Provide the (X, Y) coordinate of the cell's center where the given text is located.  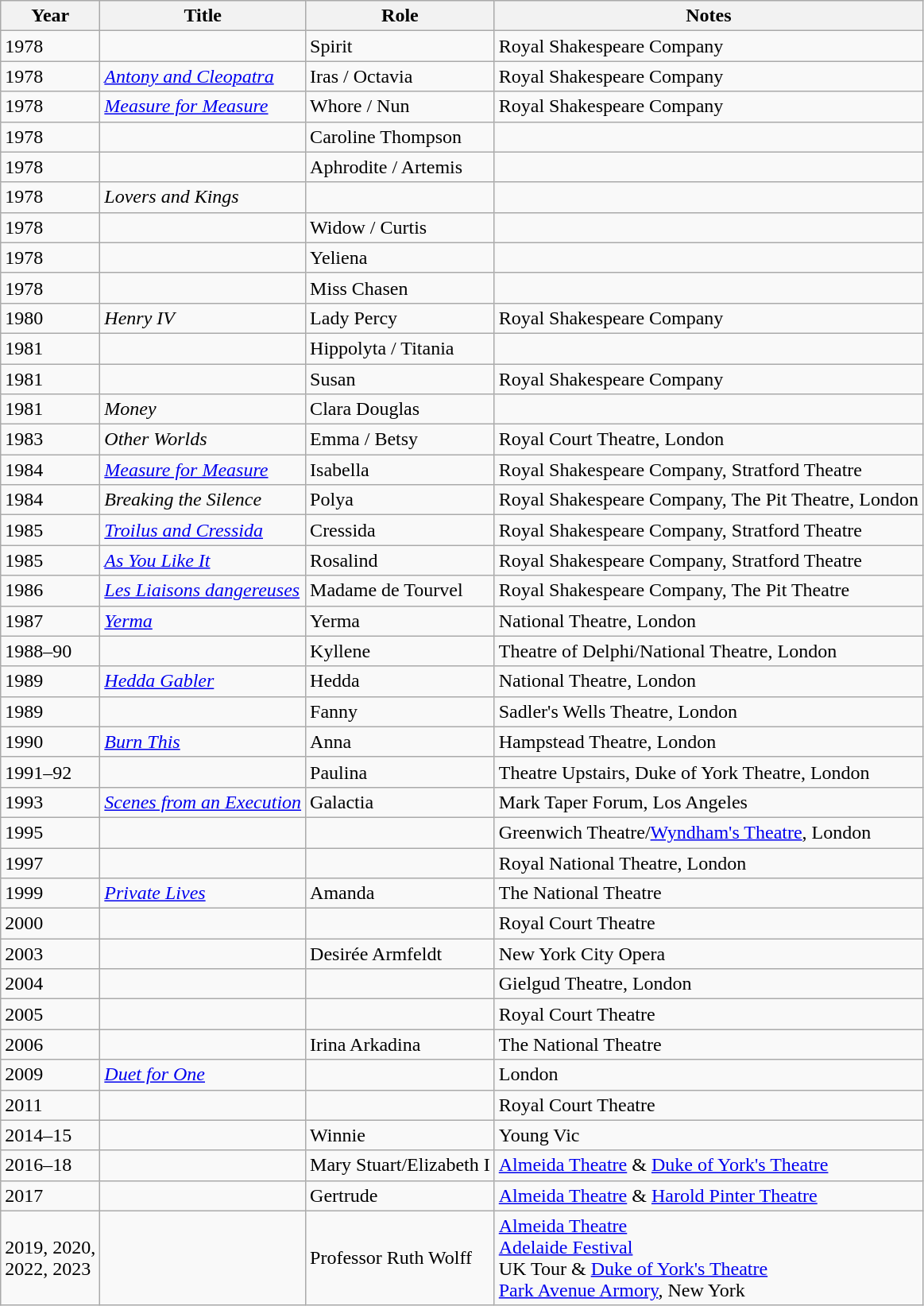
1987 (51, 621)
Susan (400, 379)
Cressida (400, 530)
Yeliena (400, 258)
Role (400, 16)
Galactia (400, 802)
Scenes from an Execution (203, 802)
Almeida Theatre Adelaide Festival UK Tour & Duke of York's Theatre Park Avenue Armory, New York (709, 1258)
2003 (51, 954)
Sadler's Wells Theatre, London (709, 711)
2000 (51, 924)
1995 (51, 832)
Polya (400, 500)
Private Lives (203, 893)
Paulina (400, 772)
Other Worlds (203, 440)
2004 (51, 984)
2014–15 (51, 1135)
Mark Taper Forum, Los Angeles (709, 802)
1990 (51, 742)
Almeida Theatre & Duke of York's Theatre (709, 1165)
1999 (51, 893)
London (709, 1075)
Isabella (400, 470)
Widow / Curtis (400, 227)
Troilus and Cressida (203, 530)
Desirée Armfeldt (400, 954)
Winnie (400, 1135)
Theatre of Delphi/National Theatre, London (709, 651)
Spirit (400, 46)
Henry IV (203, 318)
Amanda (400, 893)
2017 (51, 1196)
Hippolyta / Titania (400, 348)
1997 (51, 862)
2016–18 (51, 1165)
Lady Percy (400, 318)
Anna (400, 742)
Almeida Theatre & Harold Pinter Theatre (709, 1196)
Antony and Cleopatra (203, 76)
Gielgud Theatre, London (709, 984)
As You Like It (203, 560)
Breaking the Silence (203, 500)
Hampstead Theatre, London (709, 742)
2011 (51, 1105)
Madame de Tourvel (400, 591)
Les Liaisons dangereuses (203, 591)
Aphrodite / Artemis (400, 167)
1980 (51, 318)
Year (51, 16)
New York City Opera (709, 954)
Duet for One (203, 1075)
Theatre Upstairs, Duke of York Theatre, London (709, 772)
Title (203, 16)
Notes (709, 16)
2019, 2020, 2022, 2023 (51, 1258)
Professor Ruth Wolff (400, 1258)
Royal Shakespeare Company, The Pit Theatre (709, 591)
Royal Court Theatre, London (709, 440)
Fanny (400, 711)
Caroline Thompson (400, 137)
1983 (51, 440)
2005 (51, 1014)
Money (203, 409)
2006 (51, 1044)
Iras / Octavia (400, 76)
Young Vic (709, 1135)
Hedda Gabler (203, 681)
2009 (51, 1075)
Kyllene (400, 651)
Hedda (400, 681)
Emma / Betsy (400, 440)
Royal Shakespeare Company, The Pit Theatre, London (709, 500)
Gertrude (400, 1196)
1991–92 (51, 772)
1993 (51, 802)
Miss Chasen (400, 288)
Royal National Theatre, London (709, 862)
Whore / Nun (400, 107)
1986 (51, 591)
Greenwich Theatre/Wyndham's Theatre, London (709, 832)
Irina Arkadina (400, 1044)
Lovers and Kings (203, 197)
Mary Stuart/Elizabeth I (400, 1165)
Rosalind (400, 560)
1988–90 (51, 651)
Clara Douglas (400, 409)
Burn This (203, 742)
